Locate the cell with the specified text and output its (X, Y) center coordinate. 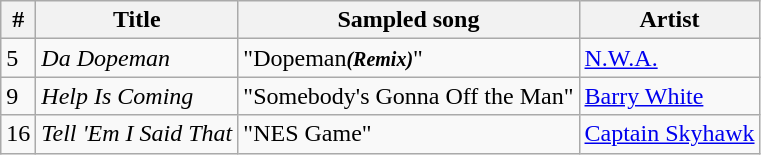
Tell 'Em I Said That (137, 134)
# (18, 20)
16 (18, 134)
5 (18, 58)
"Dopeman(Remix)" (408, 58)
N.W.A. (670, 58)
9 (18, 96)
Barry White (670, 96)
"NES Game" (408, 134)
Help Is Coming (137, 96)
Da Dopeman (137, 58)
Sampled song (408, 20)
Captain Skyhawk (670, 134)
Title (137, 20)
Artist (670, 20)
"Somebody's Gonna Off the Man" (408, 96)
